Find where the given text appears and provide that cell's center as [X, Y] coordinate. 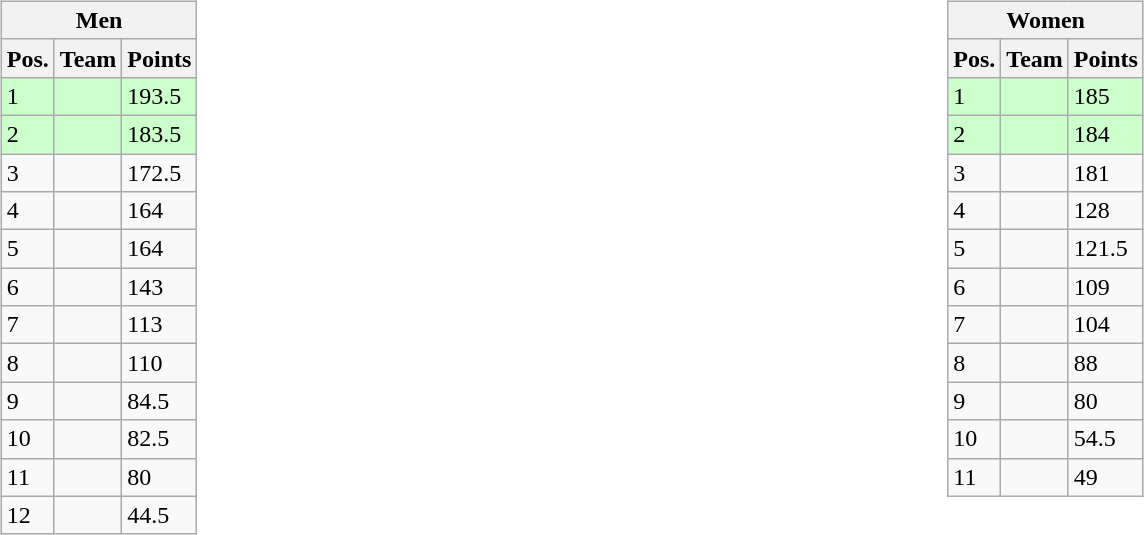
104 [1106, 325]
88 [1106, 363]
Men [99, 20]
12 [28, 515]
128 [1106, 211]
110 [160, 363]
Women [1046, 20]
113 [160, 325]
183.5 [160, 134]
172.5 [160, 173]
181 [1106, 173]
44.5 [160, 515]
121.5 [1106, 249]
54.5 [1106, 439]
185 [1106, 96]
82.5 [160, 439]
193.5 [160, 96]
84.5 [160, 401]
184 [1106, 134]
49 [1106, 477]
109 [1106, 287]
143 [160, 287]
